For the text-containing cell, return its midpoint in (x, y) coordinate format. 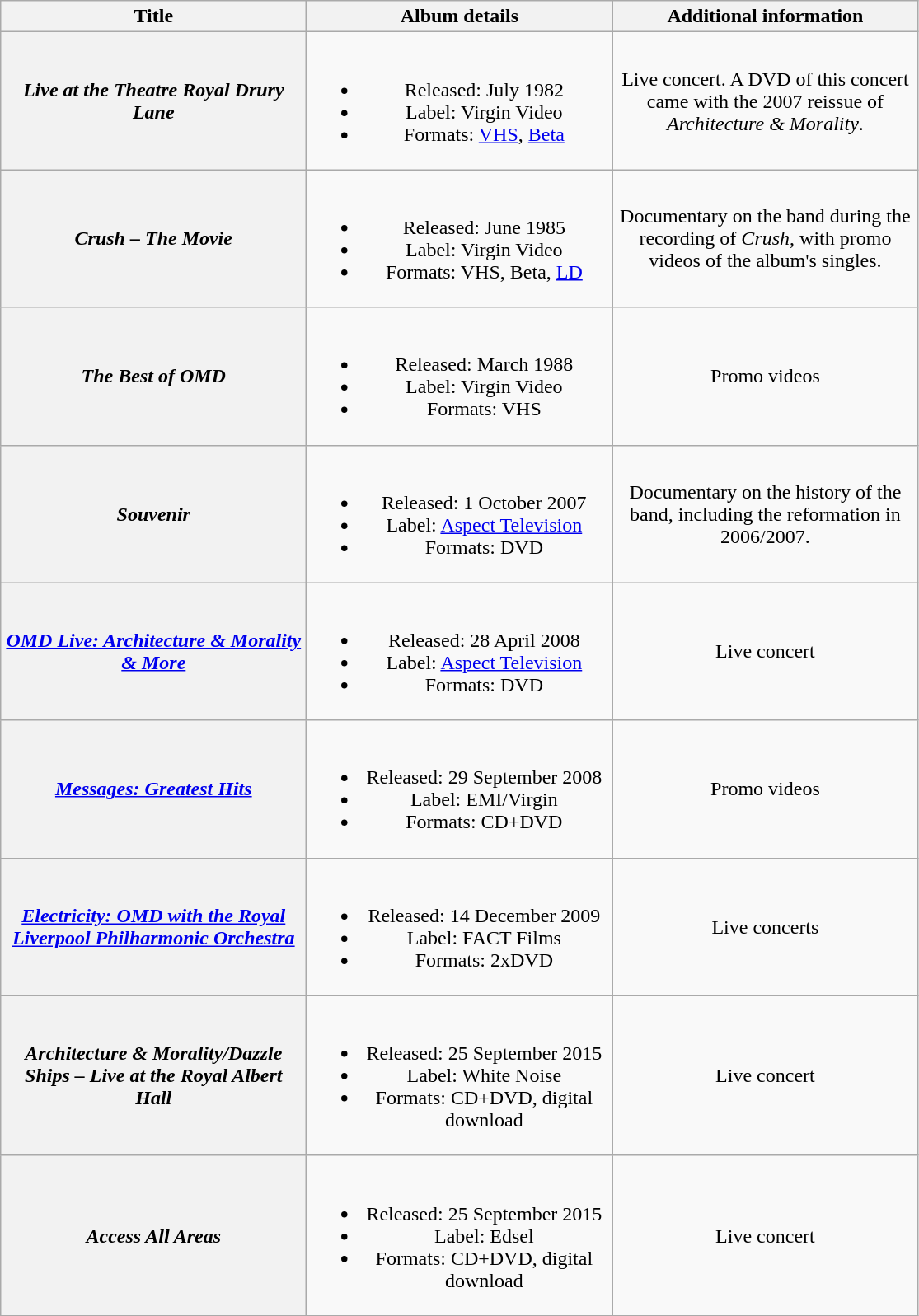
Access All Areas (153, 1235)
Album details (460, 16)
Released: 1 October 2007Label: Aspect TelevisionFormats: DVD (460, 514)
Documentary on the band during the recording of Crush, with promo videos of the album's singles. (765, 239)
Electricity: OMD with the Royal Liverpool Philharmonic Orchestra (153, 926)
Souvenir (153, 514)
Crush – The Movie (153, 239)
Title (153, 16)
Released: June 1985Label: Virgin VideoFormats: VHS, Beta, LD (460, 239)
Architecture & Morality/Dazzle Ships – Live at the Royal Albert Hall (153, 1075)
Live concerts (765, 926)
Released: July 1982Label: Virgin VideoFormats: VHS, Beta (460, 101)
Released: March 1988Label: Virgin VideoFormats: VHS (460, 376)
Messages: Greatest Hits (153, 789)
Released: 29 September 2008Label: EMI/VirginFormats: CD+DVD (460, 789)
Documentary on the history of the band, including the reformation in 2006/2007. (765, 514)
The Best of OMD (153, 376)
Released: 25 September 2015Label: White NoiseFormats: CD+DVD, digital download (460, 1075)
Released: 28 April 2008Label: Aspect TelevisionFormats: DVD (460, 651)
Live concert. A DVD of this concert came with the 2007 reissue of Architecture & Morality. (765, 101)
Live at the Theatre Royal Drury Lane (153, 101)
OMD Live: Architecture & Morality & More (153, 651)
Released: 14 December 2009Label: FACT FilmsFormats: 2xDVD (460, 926)
Released: 25 September 2015Label: EdselFormats: CD+DVD, digital download (460, 1235)
Additional information (765, 16)
